Provide the [x, y] coordinate of the cell's center where the given text is located.  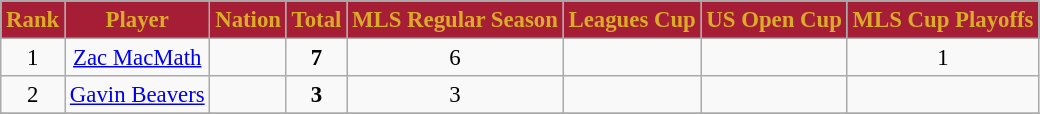
Leagues Cup [632, 20]
Total [316, 20]
MLS Regular Season [456, 20]
Gavin Beavers [138, 95]
2 [33, 95]
MLS Cup Playoffs [943, 20]
Player [138, 20]
Zac MacMath [138, 58]
US Open Cup [774, 20]
Nation [248, 20]
Rank [33, 20]
6 [456, 58]
7 [316, 58]
